From the cell containing the given text, extract its center point as [x, y] coordinate. 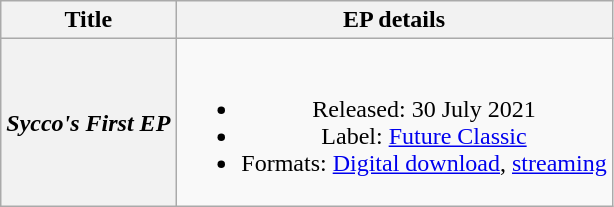
Released: 30 July 2021Label: Future ClassicFormats: Digital download, streaming [394, 122]
EP details [394, 20]
Title [88, 20]
Sycco's First EP [88, 122]
